Scan for the cell matching the given text and deliver its [X, Y] coordinate at center. 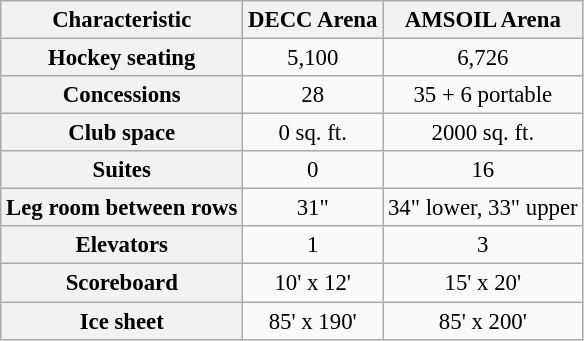
Scoreboard [122, 283]
Ice sheet [122, 321]
15' x 20' [483, 283]
28 [313, 95]
Club space [122, 133]
2000 sq. ft. [483, 133]
5,100 [313, 58]
3 [483, 245]
0 sq. ft. [313, 133]
DECC Arena [313, 20]
16 [483, 170]
Concessions [122, 95]
AMSOIL Arena [483, 20]
34" lower, 33" upper [483, 208]
Suites [122, 170]
Elevators [122, 245]
31" [313, 208]
1 [313, 245]
6,726 [483, 58]
85' x 200' [483, 321]
0 [313, 170]
Hockey seating [122, 58]
85' x 190' [313, 321]
35 + 6 portable [483, 95]
10' x 12' [313, 283]
Characteristic [122, 20]
Leg room between rows [122, 208]
